From the cell containing the given text, extract its center point as (X, Y) coordinate. 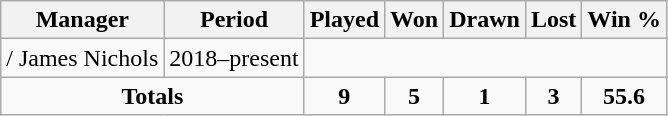
3 (553, 96)
Played (344, 20)
5 (414, 96)
55.6 (624, 96)
Manager (82, 20)
1 (485, 96)
Drawn (485, 20)
9 (344, 96)
Lost (553, 20)
Totals (152, 96)
Won (414, 20)
Period (234, 20)
Win % (624, 20)
2018–present (234, 58)
/ James Nichols (82, 58)
